Detect which cell encompasses the target text, then output its (x, y) center coordinate. 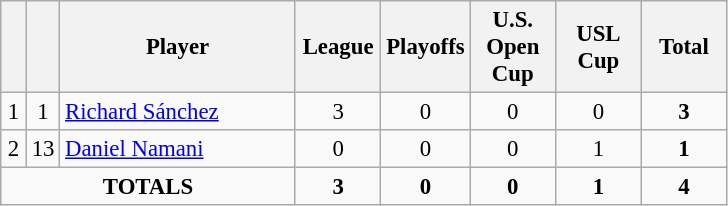
13 (42, 149)
USL Cup (599, 47)
Daniel Namani (178, 149)
Playoffs (426, 47)
4 (684, 187)
TOTALS (148, 187)
Player (178, 47)
U.S. Open Cup (513, 47)
Richard Sánchez (178, 112)
2 (14, 149)
Total (684, 47)
League (338, 47)
